Extract the (X, Y) coordinate from the center of the cell holding the provided text.  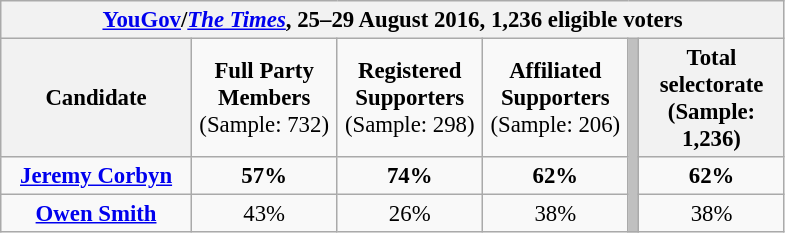
Registered Supporters (Sample: 298) (410, 98)
Owen Smith (96, 214)
Jeremy Corbyn (96, 176)
Affiliated Supporters (Sample: 206) (556, 98)
74% (410, 176)
Full Party Members (Sample: 732) (264, 98)
Total selectorate (Sample: 1,236) (712, 98)
Candidate (96, 98)
43% (264, 214)
57% (264, 176)
YouGov/The Times, 25–29 August 2016, 1,236 eligible voters (393, 20)
26% (410, 214)
